Output the (x, y) coordinate of the center of the cell containing the given text.  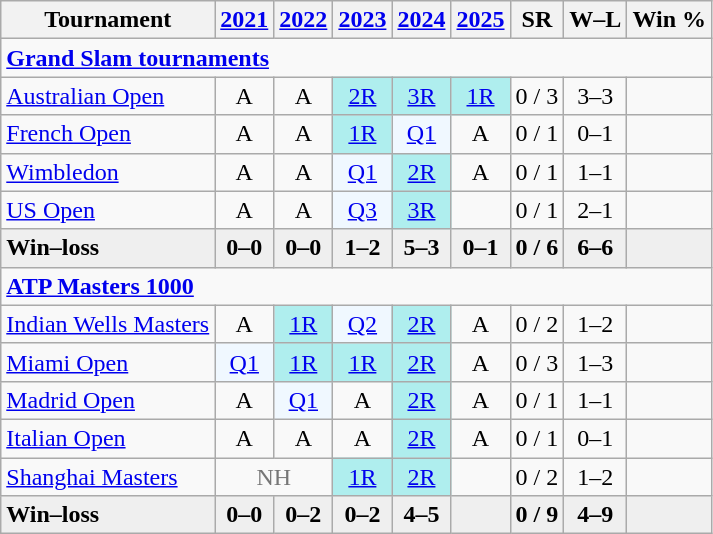
4–5 (422, 515)
W–L (596, 20)
0 / 9 (537, 515)
Q2 (362, 324)
Madrid Open (108, 400)
3–3 (596, 96)
2024 (422, 20)
French Open (108, 134)
2022 (304, 20)
2023 (362, 20)
NH (274, 477)
Grand Slam tournaments (356, 58)
0 / 6 (537, 248)
Miami Open (108, 362)
2021 (244, 20)
Win % (670, 20)
Q3 (362, 210)
2–1 (596, 210)
Italian Open (108, 438)
ATP Masters 1000 (356, 286)
2025 (480, 20)
5–3 (422, 248)
Australian Open (108, 96)
SR (537, 20)
4–9 (596, 515)
Shanghai Masters (108, 477)
Tournament (108, 20)
Wimbledon (108, 172)
1–3 (596, 362)
6–6 (596, 248)
US Open (108, 210)
Indian Wells Masters (108, 324)
